Search for the cell housing the specified text and yield its [X, Y] center coordinate. 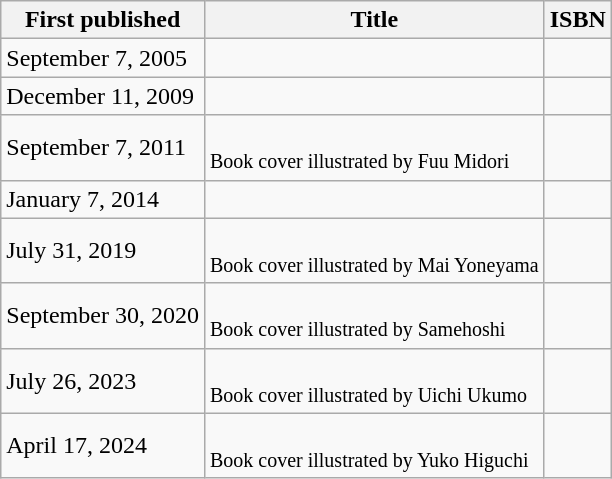
July 26, 2023 [103, 380]
September 7, 2011 [103, 148]
Book cover illustrated by Fuu Midori [374, 148]
Book cover illustrated by Mai Yoneyama [374, 250]
January 7, 2014 [103, 199]
ISBN [578, 20]
July 31, 2019 [103, 250]
First published [103, 20]
Book cover illustrated by Uichi Ukumo [374, 380]
Book cover illustrated by Samehoshi [374, 316]
September 30, 2020 [103, 316]
September 7, 2005 [103, 58]
April 17, 2024 [103, 446]
Book cover illustrated by Yuko Higuchi [374, 446]
December 11, 2009 [103, 96]
Title [374, 20]
